Locate the cell with the specified text and output its [x, y] center coordinate. 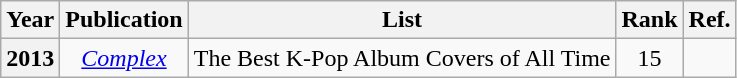
Year [30, 20]
Complex [124, 58]
Publication [124, 20]
2013 [30, 58]
The Best K-Pop Album Covers of All Time [402, 58]
Ref. [710, 20]
List [402, 20]
15 [650, 58]
Rank [650, 20]
